Identify which cell holds the provided text, then report its [X, Y] central coordinate. 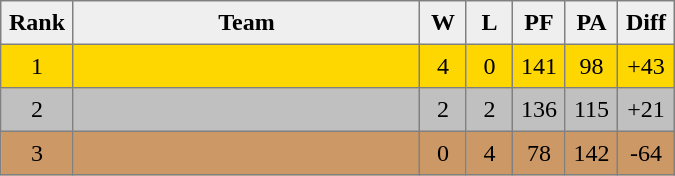
Team [246, 23]
78 [539, 153]
+43 [646, 66]
98 [591, 66]
Rank [38, 23]
141 [539, 66]
142 [591, 153]
+21 [646, 110]
1 [38, 66]
PF [539, 23]
Diff [646, 23]
136 [539, 110]
L [489, 23]
3 [38, 153]
PA [591, 23]
115 [591, 110]
W [443, 23]
-64 [646, 153]
